Provide the (x, y) coordinate of the cell's center where the given text is located.  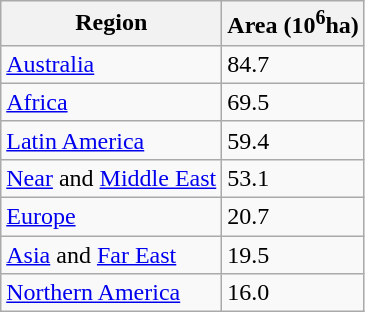
Latin America (112, 140)
16.0 (294, 293)
Area (106ha) (294, 24)
Africa (112, 102)
Region (112, 24)
Australia (112, 64)
69.5 (294, 102)
Northern America (112, 293)
20.7 (294, 217)
Europe (112, 217)
Asia and Far East (112, 255)
19.5 (294, 255)
59.4 (294, 140)
Near and Middle East (112, 178)
53.1 (294, 178)
84.7 (294, 64)
